Determine the (X, Y) coordinate at the center of the cell enclosing the given text.  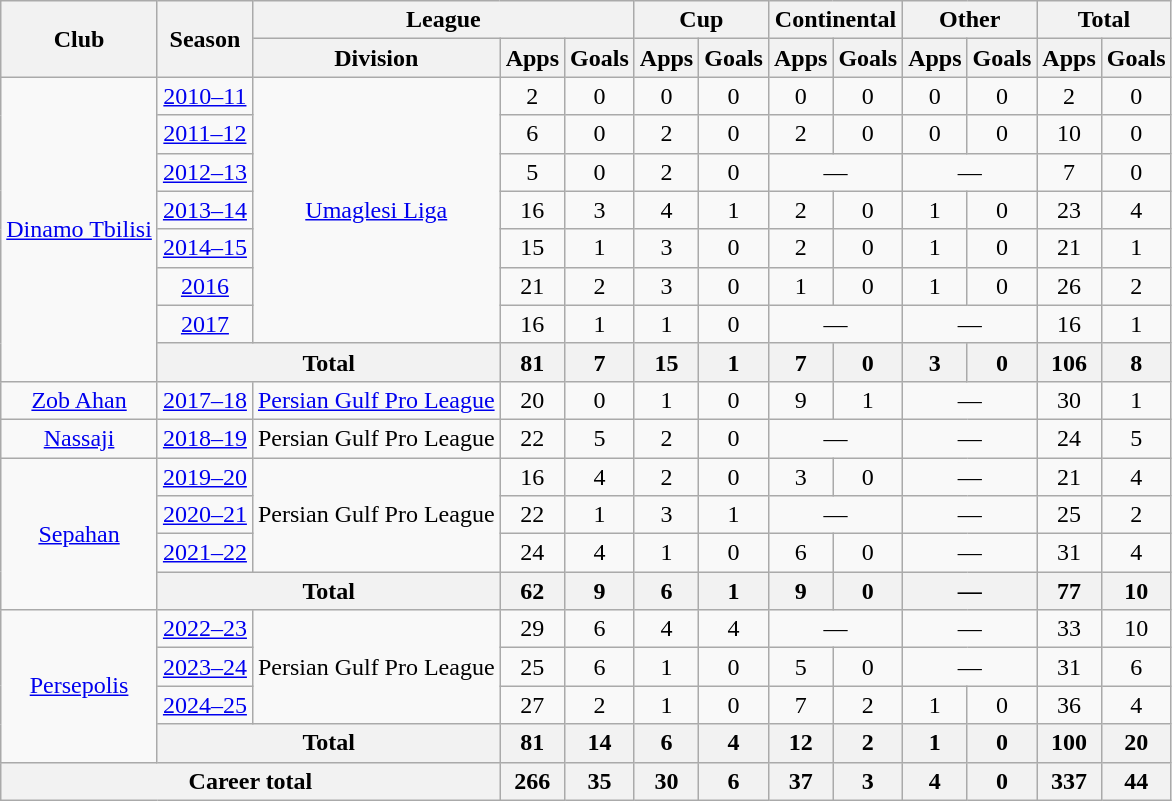
2024–25 (204, 705)
2011–12 (204, 134)
8 (1136, 362)
37 (800, 781)
Cup (701, 20)
62 (532, 591)
Nassaji (80, 438)
Zob Ahan (80, 400)
2014–15 (204, 248)
27 (532, 705)
Dinamo Tbilisi (80, 229)
2022–23 (204, 629)
Persepolis (80, 686)
26 (1069, 286)
2012–13 (204, 172)
29 (532, 629)
36 (1069, 705)
2021–22 (204, 553)
337 (1069, 781)
Division (376, 58)
2017–18 (204, 400)
44 (1136, 781)
266 (532, 781)
23 (1069, 210)
Umaglesi Liga (376, 210)
Season (204, 39)
12 (800, 743)
2016 (204, 286)
14 (600, 743)
2018–19 (204, 438)
Career total (250, 781)
Other (970, 20)
Continental (835, 20)
2017 (204, 324)
2019–20 (204, 477)
2023–24 (204, 667)
2013–14 (204, 210)
Sepahan (80, 534)
35 (600, 781)
33 (1069, 629)
League (443, 20)
Club (80, 39)
2020–21 (204, 515)
106 (1069, 362)
77 (1069, 591)
2010–11 (204, 96)
100 (1069, 743)
